Extract the (x, y) coordinate from the center of the cell holding the provided text.  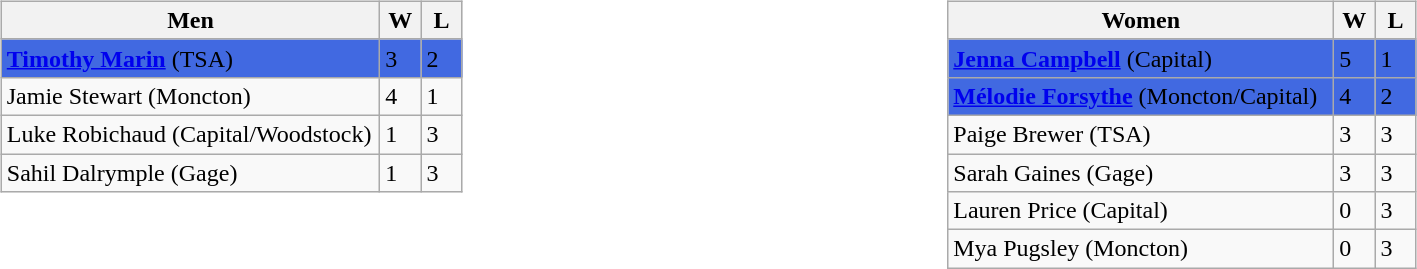
Jamie Stewart (Moncton) (190, 96)
Sahil Dalrymple (Gage) (190, 173)
Timothy Marin (TSA) (190, 58)
Women (1141, 20)
Mya Pugsley (Moncton) (1141, 249)
Paige Brewer (TSA) (1141, 134)
Luke Robichaud (Capital/Woodstock) (190, 134)
Lauren Price (Capital) (1141, 211)
Men (190, 20)
Sarah Gaines (Gage) (1141, 173)
5 (1354, 58)
Mélodie Forsythe (Moncton/Capital) (1141, 96)
Jenna Campbell (Capital) (1141, 58)
